Output the [x, y] coordinate of the center of the cell containing the given text.  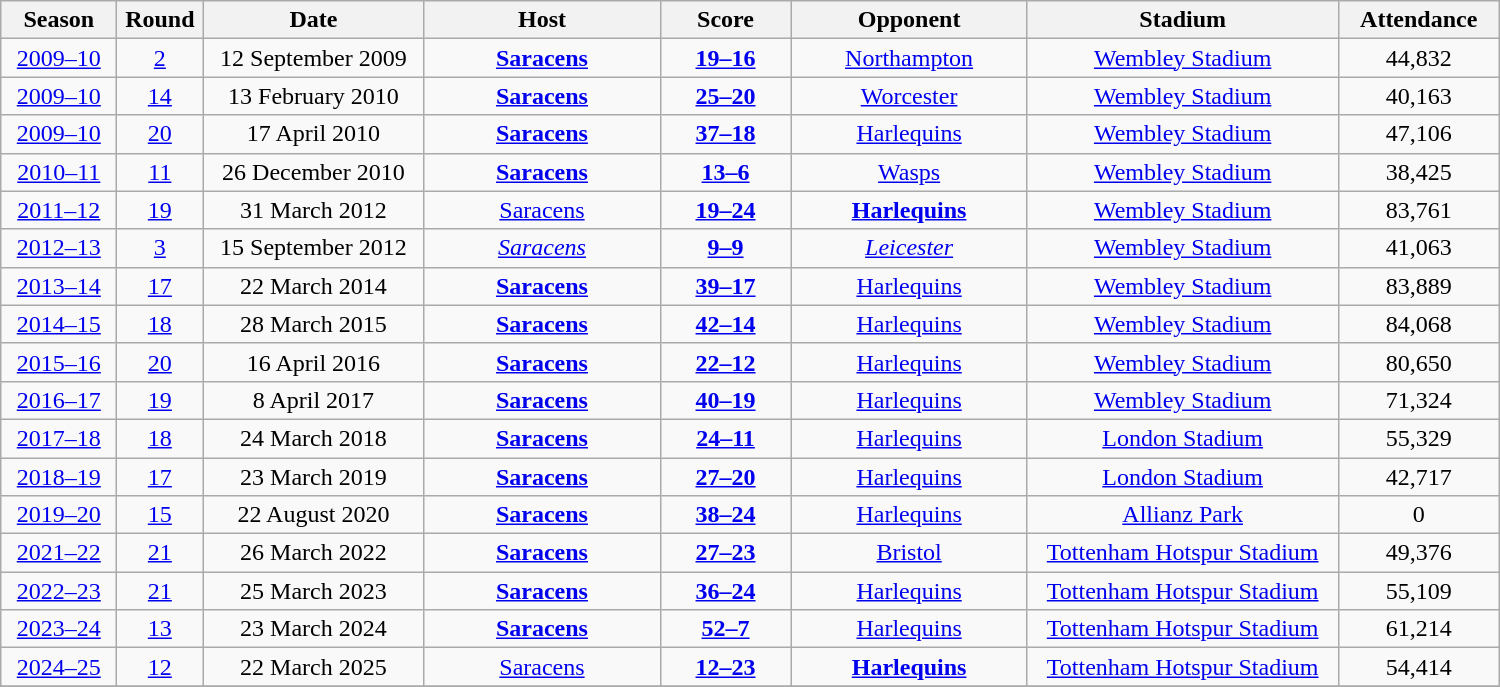
2021–22 [59, 553]
2010–11 [59, 172]
12 September 2009 [314, 58]
42–14 [726, 324]
55,329 [1418, 438]
2024–25 [59, 667]
2011–12 [59, 210]
26 March 2022 [314, 553]
12 [160, 667]
16 April 2016 [314, 362]
15 September 2012 [314, 248]
8 April 2017 [314, 400]
Host [542, 20]
83,761 [1418, 210]
17 April 2010 [314, 134]
15 [160, 515]
2 [160, 58]
2014–15 [59, 324]
22 March 2014 [314, 286]
13 February 2010 [314, 96]
Bristol [909, 553]
41,063 [1418, 248]
13–6 [726, 172]
49,376 [1418, 553]
37–18 [726, 134]
Northampton [909, 58]
55,109 [1418, 591]
38,425 [1418, 172]
42,717 [1418, 477]
14 [160, 96]
19–24 [726, 210]
71,324 [1418, 400]
12–23 [726, 667]
25 March 2023 [314, 591]
31 March 2012 [314, 210]
52–7 [726, 629]
Date [314, 20]
2015–16 [59, 362]
Opponent [909, 20]
23 March 2024 [314, 629]
Attendance [1418, 20]
22 March 2025 [314, 667]
2018–19 [59, 477]
13 [160, 629]
2019–20 [59, 515]
Stadium [1182, 20]
2022–23 [59, 591]
84,068 [1418, 324]
40–19 [726, 400]
Worcester [909, 96]
80,650 [1418, 362]
Allianz Park [1182, 515]
28 March 2015 [314, 324]
36–24 [726, 591]
11 [160, 172]
44,832 [1418, 58]
0 [1418, 515]
Wasps [909, 172]
2013–14 [59, 286]
3 [160, 248]
Round [160, 20]
22–12 [726, 362]
19–16 [726, 58]
54,414 [1418, 667]
2017–18 [59, 438]
Leicester [909, 248]
9–9 [726, 248]
27–23 [726, 553]
83,889 [1418, 286]
47,106 [1418, 134]
24 March 2018 [314, 438]
61,214 [1418, 629]
38–24 [726, 515]
22 August 2020 [314, 515]
26 December 2010 [314, 172]
24–11 [726, 438]
23 March 2019 [314, 477]
Score [726, 20]
2023–24 [59, 629]
2012–13 [59, 248]
40,163 [1418, 96]
27–20 [726, 477]
25–20 [726, 96]
2016–17 [59, 400]
39–17 [726, 286]
Season [59, 20]
